Extract the (x, y) coordinate from the center of the cell holding the provided text.  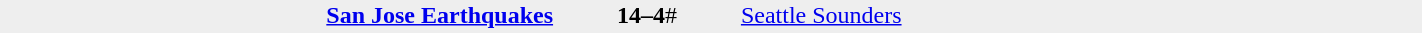
San Jose Earthquakes (384, 15)
Seattle Sounders (910, 15)
14–4# (648, 15)
